Extract the [x, y] coordinate from the center of the cell holding the provided text.  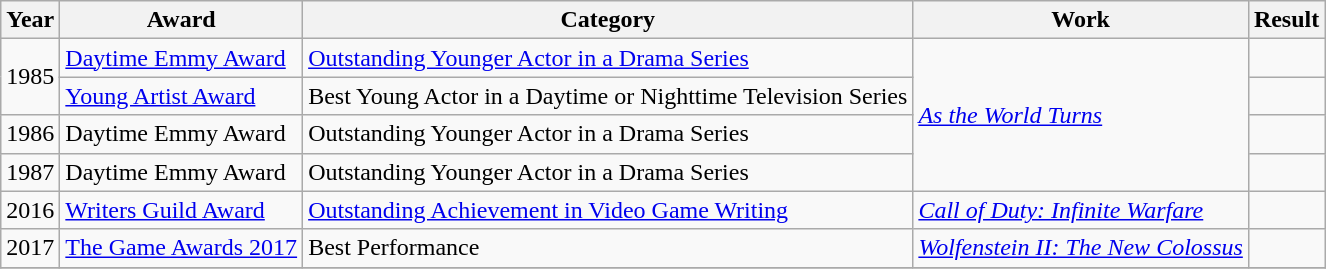
Award [182, 20]
Result [1286, 20]
2017 [30, 248]
1985 [30, 77]
Call of Duty: Infinite Warfare [1081, 210]
1987 [30, 172]
Category [608, 20]
1986 [30, 134]
The Game Awards 2017 [182, 248]
Outstanding Achievement in Video Game Writing [608, 210]
Wolfenstein II: The New Colossus [1081, 248]
Year [30, 20]
Writers Guild Award [182, 210]
Young Artist Award [182, 96]
Best Performance [608, 248]
2016 [30, 210]
Best Young Actor in a Daytime or Nighttime Television Series [608, 96]
Work [1081, 20]
As the World Turns [1081, 115]
